Detect which cell encompasses the target text, then output its [x, y] center coordinate. 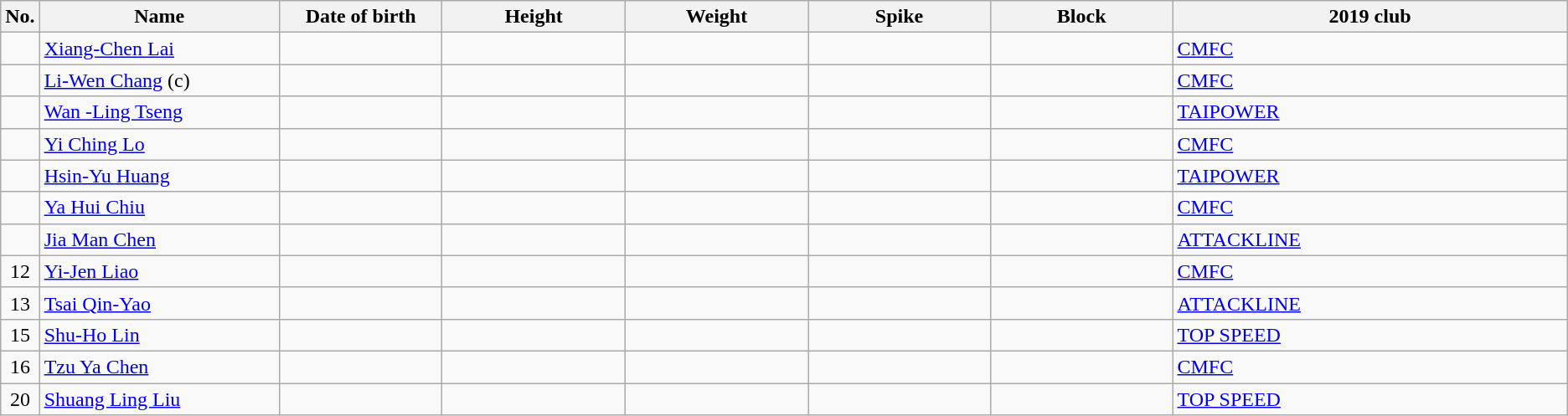
Height [534, 17]
16 [20, 367]
Yi-Jen Liao [159, 271]
Ya Hui Chiu [159, 208]
Hsin-Yu Huang [159, 176]
15 [20, 335]
Shu-Ho Lin [159, 335]
No. [20, 17]
Tzu Ya Chen [159, 367]
12 [20, 271]
Block [1081, 17]
2019 club [1370, 17]
Xiang-Chen Lai [159, 49]
Spike [900, 17]
Wan -Ling Tseng [159, 112]
13 [20, 303]
20 [20, 399]
Yi Ching Lo [159, 144]
Li-Wen Chang (c) [159, 80]
Shuang Ling Liu [159, 399]
Date of birth [360, 17]
Name [159, 17]
Jia Man Chen [159, 239]
Tsai Qin-Yao [159, 303]
Weight [717, 17]
